Capture the cell that displays the provided text and extract its (X, Y) central coordinate. 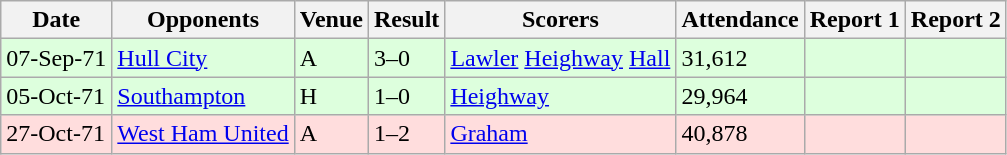
05-Oct-71 (56, 96)
29,964 (740, 96)
40,878 (740, 134)
27-Oct-71 (56, 134)
Scorers (560, 20)
Southampton (203, 96)
Result (406, 20)
07-Sep-71 (56, 58)
Opponents (203, 20)
3–0 (406, 58)
1–2 (406, 134)
H (331, 96)
Attendance (740, 20)
Report 2 (956, 20)
Heighway (560, 96)
Lawler Heighway Hall (560, 58)
Report 1 (854, 20)
Date (56, 20)
Graham (560, 134)
West Ham United (203, 134)
Hull City (203, 58)
31,612 (740, 58)
1–0 (406, 96)
Venue (331, 20)
